Return (x, y) of the center of cell containing provided text 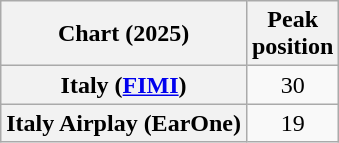
30 (292, 85)
Chart (2025) (124, 34)
Italy (FIMI) (124, 85)
Peakposition (292, 34)
19 (292, 123)
Italy Airplay (EarOne) (124, 123)
